Detect which cell encompasses the target text, then output its [x, y] center coordinate. 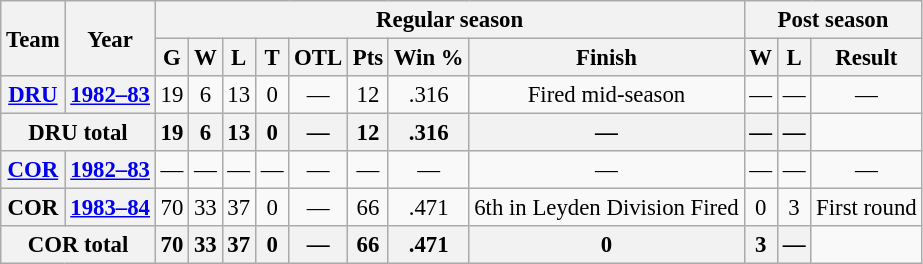
COR total [78, 245]
Win % [428, 58]
Result [866, 58]
OTL [318, 58]
DRU [33, 95]
Team [33, 38]
G [172, 58]
Post season [833, 20]
Year [110, 38]
DRU total [78, 133]
Pts [368, 58]
Finish [606, 58]
Regular season [450, 20]
Fired mid-season [606, 95]
1983–84 [110, 208]
6th in Leyden Division Fired [606, 208]
First round [866, 208]
T [272, 58]
